Return (x, y) of the center of cell containing provided text 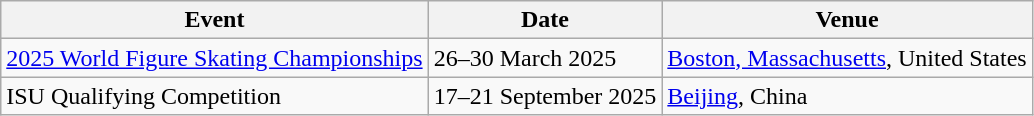
17–21 September 2025 (545, 96)
2025 World Figure Skating Championships (214, 58)
ISU Qualifying Competition (214, 96)
Date (545, 20)
26–30 March 2025 (545, 58)
Boston, Massachusetts, United States (847, 58)
Beijing, China (847, 96)
Event (214, 20)
Venue (847, 20)
